Identify which cell holds the provided text, then report its [X, Y] central coordinate. 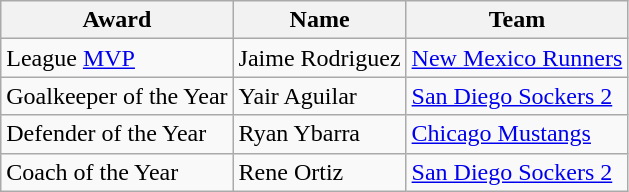
Team [517, 20]
Chicago Mustangs [517, 134]
Award [117, 20]
Yair Aguilar [320, 96]
Defender of the Year [117, 134]
Name [320, 20]
New Mexico Runners [517, 58]
Goalkeeper of the Year [117, 96]
Jaime Rodriguez [320, 58]
League MVP [117, 58]
Coach of the Year [117, 172]
Ryan Ybarra [320, 134]
Rene Ortiz [320, 172]
